Determine the (x, y) coordinate at the center of the cell enclosing the given text.  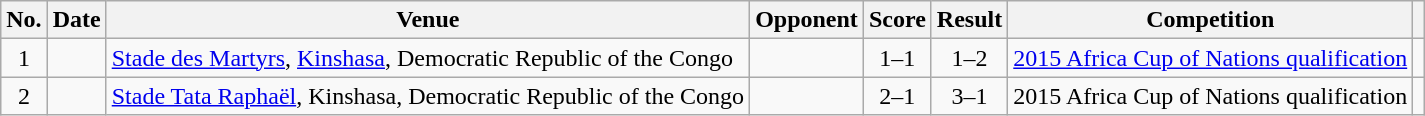
No. (24, 20)
Competition (1210, 20)
3–1 (969, 96)
2–1 (897, 96)
Date (76, 20)
1 (24, 58)
Venue (428, 20)
2 (24, 96)
Result (969, 20)
Opponent (807, 20)
Stade Tata Raphaël, Kinshasa, Democratic Republic of the Congo (428, 96)
Stade des Martyrs, Kinshasa, Democratic Republic of the Congo (428, 58)
1–1 (897, 58)
Score (897, 20)
1–2 (969, 58)
